Determine the (x, y) coordinate at the center of the cell enclosing the given text.  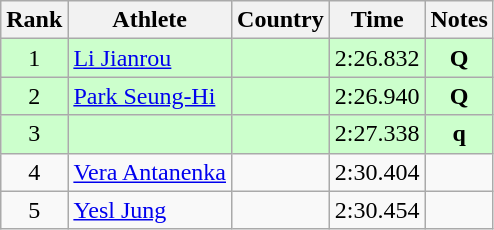
Rank (34, 20)
Li Jianrou (150, 58)
1 (34, 58)
Park Seung-Hi (150, 96)
5 (34, 210)
2:30.404 (377, 172)
Notes (459, 20)
Athlete (150, 20)
2:30.454 (377, 210)
Country (281, 20)
Time (377, 20)
Vera Antanenka (150, 172)
2:27.338 (377, 134)
3 (34, 134)
4 (34, 172)
2 (34, 96)
Yesl Jung (150, 210)
2:26.940 (377, 96)
q (459, 134)
2:26.832 (377, 58)
